For the text-containing cell, return its midpoint in [x, y] coordinate format. 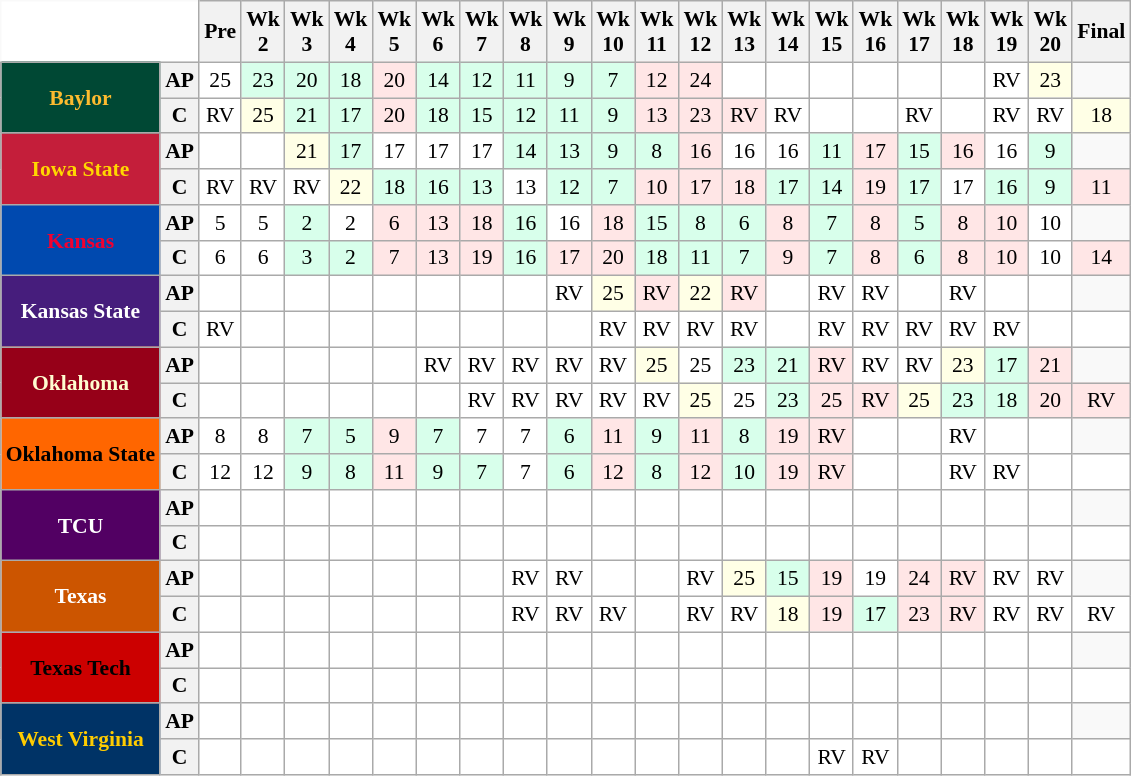
Pre [220, 32]
Texas Tech [80, 668]
Wk13 [744, 32]
Wk14 [788, 32]
Kansas State [80, 312]
Wk9 [569, 32]
Final [1101, 32]
Wk12 [701, 32]
Wk2 [263, 32]
Wk10 [613, 32]
3 [307, 258]
TCU [80, 526]
Wk15 [832, 32]
Wk20 [1050, 32]
Wk3 [307, 32]
Wk16 [875, 32]
Wk5 [394, 32]
Wk19 [1007, 32]
Wk17 [919, 32]
Texas [80, 596]
Wk7 [482, 32]
Wk6 [438, 32]
Wk11 [657, 32]
Baylor [80, 98]
Wk18 [963, 32]
West Virginia [80, 740]
Wk4 [351, 32]
Iowa State [80, 170]
Oklahoma [80, 382]
Kansas [80, 240]
Oklahoma State [80, 454]
Wk8 [526, 32]
